Scan for the cell matching the given text and deliver its (x, y) coordinate at center. 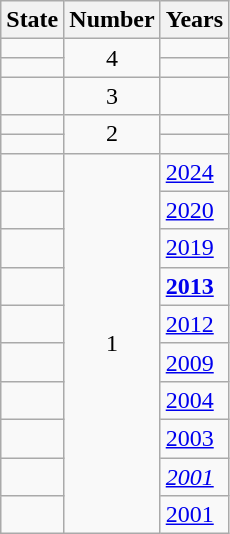
2012 (194, 324)
Number (112, 20)
2019 (194, 248)
1 (112, 344)
2024 (194, 172)
4 (112, 58)
Years (194, 20)
2020 (194, 210)
2003 (194, 438)
2009 (194, 362)
2 (112, 134)
3 (112, 96)
2013 (194, 286)
State (32, 20)
2004 (194, 400)
